Extract the [x, y] coordinate from the center of the cell holding the provided text.  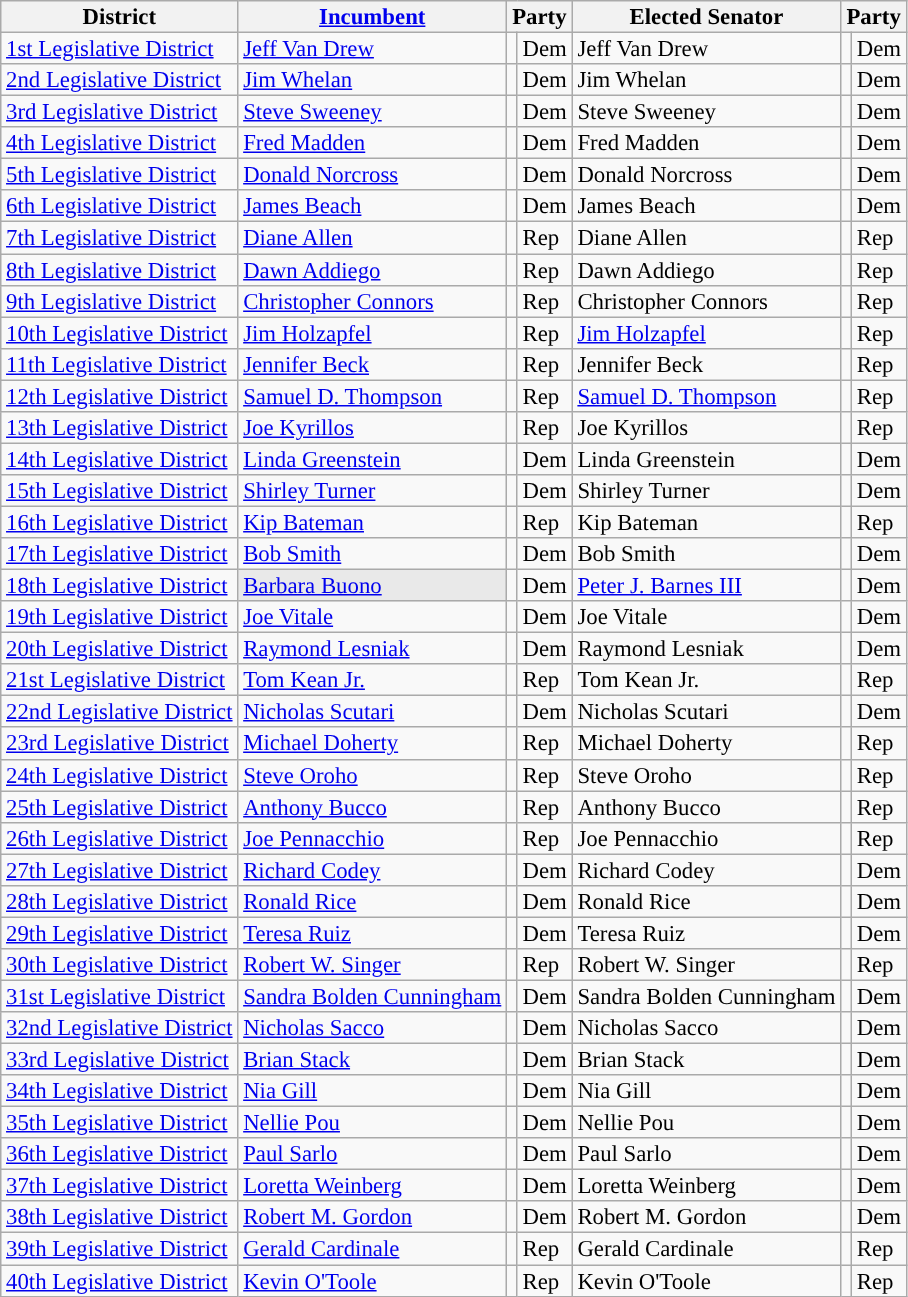
30th Legislative District [120, 965]
39th Legislative District [120, 1249]
29th Legislative District [120, 933]
10th Legislative District [120, 333]
34th Legislative District [120, 1091]
8th Legislative District [120, 270]
Barbara Buono [372, 586]
21st Legislative District [120, 680]
14th Legislative District [120, 459]
19th Legislative District [120, 617]
35th Legislative District [120, 1123]
36th Legislative District [120, 1154]
20th Legislative District [120, 649]
1st Legislative District [120, 49]
7th Legislative District [120, 238]
24th Legislative District [120, 775]
23rd Legislative District [120, 744]
11th Legislative District [120, 364]
25th Legislative District [120, 807]
12th Legislative District [120, 396]
Incumbent [372, 17]
Elected Senator [706, 17]
District [120, 17]
16th Legislative District [120, 522]
40th Legislative District [120, 1281]
22nd Legislative District [120, 712]
2nd Legislative District [120, 80]
9th Legislative District [120, 301]
31st Legislative District [120, 996]
13th Legislative District [120, 428]
15th Legislative District [120, 491]
3rd Legislative District [120, 112]
38th Legislative District [120, 1218]
18th Legislative District [120, 586]
6th Legislative District [120, 206]
17th Legislative District [120, 554]
26th Legislative District [120, 838]
28th Legislative District [120, 902]
27th Legislative District [120, 870]
32nd Legislative District [120, 1028]
33rd Legislative District [120, 1060]
Peter J. Barnes III [706, 586]
5th Legislative District [120, 175]
37th Legislative District [120, 1186]
4th Legislative District [120, 143]
